Locate the cell with the specified text and output its (X, Y) center coordinate. 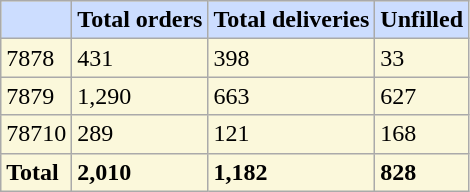
78710 (36, 134)
Total orders (140, 20)
Total deliveries (292, 20)
Total (36, 172)
7878 (36, 58)
828 (422, 172)
398 (292, 58)
Unfilled (422, 20)
627 (422, 96)
121 (292, 134)
663 (292, 96)
1,290 (140, 96)
33 (422, 58)
168 (422, 134)
1,182 (292, 172)
431 (140, 58)
7879 (36, 96)
289 (140, 134)
2,010 (140, 172)
